Locate the cell with the specified text and output its [X, Y] center coordinate. 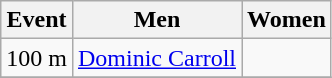
Women [287, 20]
100 m [37, 58]
Men [156, 20]
Dominic Carroll [156, 58]
Event [37, 20]
